Pinpoint the cell where the given text exists, returning its [x, y] midpoint coordinate. 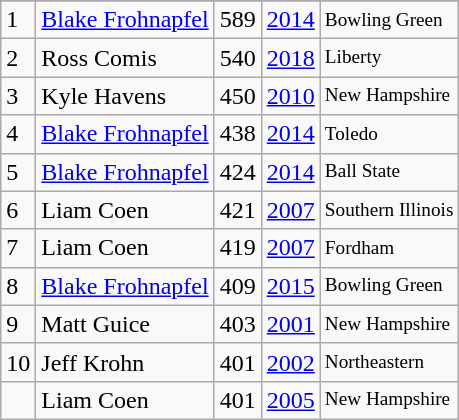
3 [18, 96]
6 [18, 210]
Ross Comis [125, 58]
421 [238, 210]
Matt Guice [125, 324]
403 [238, 324]
589 [238, 20]
450 [238, 96]
Fordham [389, 248]
540 [238, 58]
1 [18, 20]
Northeastern [389, 362]
Jeff Krohn [125, 362]
2015 [290, 286]
7 [18, 248]
Toledo [389, 134]
Kyle Havens [125, 96]
419 [238, 248]
2 [18, 58]
2002 [290, 362]
5 [18, 172]
Southern Illinois [389, 210]
409 [238, 286]
8 [18, 286]
10 [18, 362]
2005 [290, 400]
438 [238, 134]
Ball State [389, 172]
9 [18, 324]
2018 [290, 58]
2010 [290, 96]
424 [238, 172]
Liberty [389, 58]
4 [18, 134]
2001 [290, 324]
